Search for the cell housing the specified text and yield its (x, y) center coordinate. 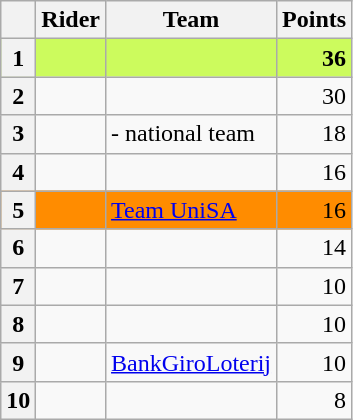
Team (192, 20)
3 (18, 134)
6 (18, 248)
2 (18, 96)
BankGiroLoterij (192, 362)
4 (18, 172)
1 (18, 58)
- national team (192, 134)
Rider (71, 20)
18 (314, 134)
5 (18, 210)
14 (314, 248)
Points (314, 20)
30 (314, 96)
9 (18, 362)
36 (314, 58)
7 (18, 286)
Team UniSA (192, 210)
